Determine the [X, Y] coordinate at the center of the cell enclosing the given text.  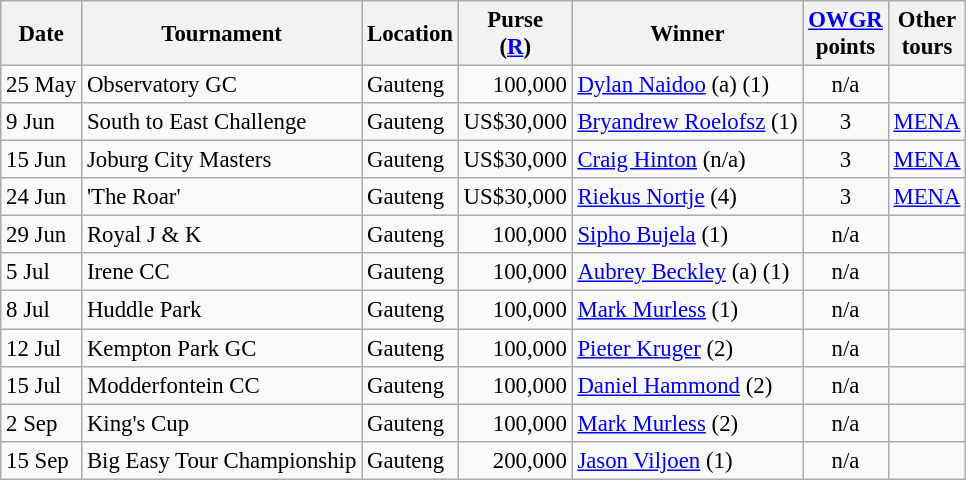
Joburg City Masters [222, 160]
Dylan Naidoo (a) (1) [688, 85]
29 Jun [42, 235]
Tournament [222, 34]
Irene CC [222, 273]
2 Sep [42, 423]
Pieter Kruger (2) [688, 348]
15 Sep [42, 460]
Jason Viljoen (1) [688, 460]
Bryandrew Roelofsz (1) [688, 122]
Mark Murless (1) [688, 310]
Winner [688, 34]
25 May [42, 85]
12 Jul [42, 348]
24 Jun [42, 197]
Daniel Hammond (2) [688, 385]
Huddle Park [222, 310]
15 Jul [42, 385]
8 Jul [42, 310]
Observatory GC [222, 85]
Craig Hinton (n/a) [688, 160]
Royal J & K [222, 235]
Location [410, 34]
'The Roar' [222, 197]
King's Cup [222, 423]
Riekus Nortje (4) [688, 197]
Kempton Park GC [222, 348]
Modderfontein CC [222, 385]
Purse(R) [515, 34]
OWGRpoints [846, 34]
9 Jun [42, 122]
5 Jul [42, 273]
Big Easy Tour Championship [222, 460]
Aubrey Beckley (a) (1) [688, 273]
200,000 [515, 460]
Sipho Bujela (1) [688, 235]
South to East Challenge [222, 122]
Mark Murless (2) [688, 423]
15 Jun [42, 160]
Date [42, 34]
Othertours [927, 34]
